Extract the [x, y] coordinate from the center of the cell holding the provided text.  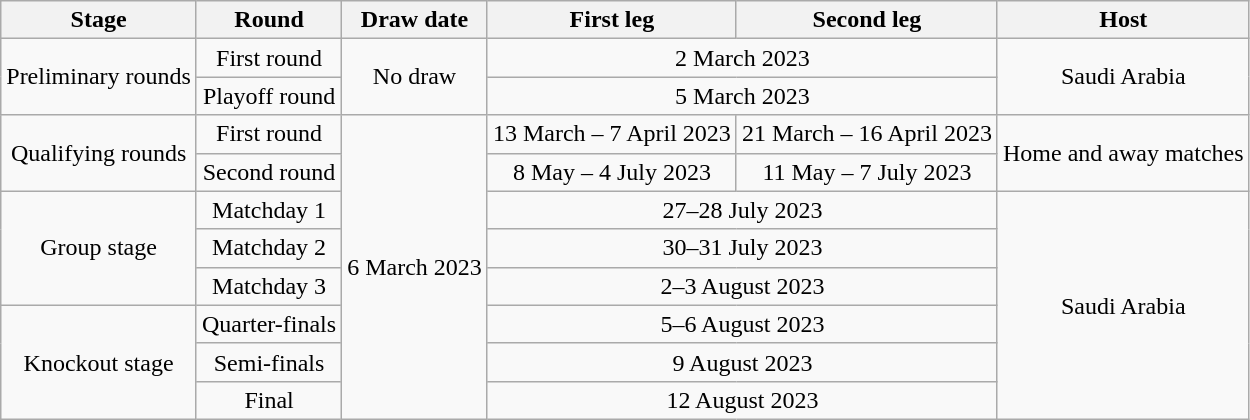
12 August 2023 [742, 400]
Matchday 3 [268, 286]
Matchday 2 [268, 248]
Draw date [415, 20]
Preliminary rounds [99, 77]
Knockout stage [99, 362]
8 May – 4 July 2023 [612, 172]
6 March 2023 [415, 267]
27–28 July 2023 [742, 210]
Semi-finals [268, 362]
2 March 2023 [742, 58]
Final [268, 400]
30–31 July 2023 [742, 248]
No draw [415, 77]
Host [1123, 20]
Matchday 1 [268, 210]
Home and away matches [1123, 153]
Group stage [99, 248]
21 March – 16 April 2023 [866, 134]
9 August 2023 [742, 362]
Playoff round [268, 96]
5–6 August 2023 [742, 324]
First leg [612, 20]
13 March – 7 April 2023 [612, 134]
Quarter-finals [268, 324]
5 March 2023 [742, 96]
11 May – 7 July 2023 [866, 172]
Round [268, 20]
Second leg [866, 20]
Qualifying rounds [99, 153]
2–3 August 2023 [742, 286]
Stage [99, 20]
Second round [268, 172]
